For the text-containing cell, return its midpoint in [X, Y] coordinate format. 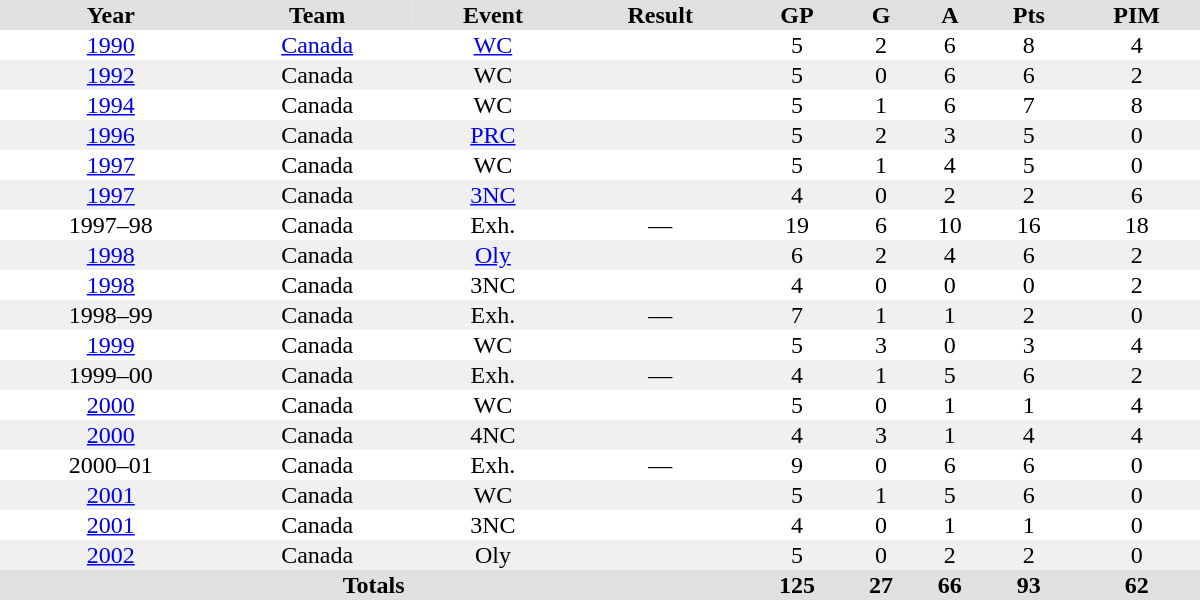
1999 [111, 345]
1999–00 [111, 375]
18 [1136, 225]
Pts [1028, 15]
66 [950, 585]
1996 [111, 135]
19 [796, 225]
Result [660, 15]
1998–99 [111, 315]
Totals [374, 585]
2002 [111, 555]
Team [318, 15]
125 [796, 585]
1997–98 [111, 225]
A [950, 15]
1990 [111, 45]
16 [1028, 225]
4NC [493, 435]
Year [111, 15]
G [882, 15]
1992 [111, 75]
93 [1028, 585]
62 [1136, 585]
10 [950, 225]
1994 [111, 105]
9 [796, 465]
PIM [1136, 15]
GP [796, 15]
PRC [493, 135]
27 [882, 585]
2000–01 [111, 465]
Event [493, 15]
